Provide the [x, y] coordinate of the cell's center where the given text is located.  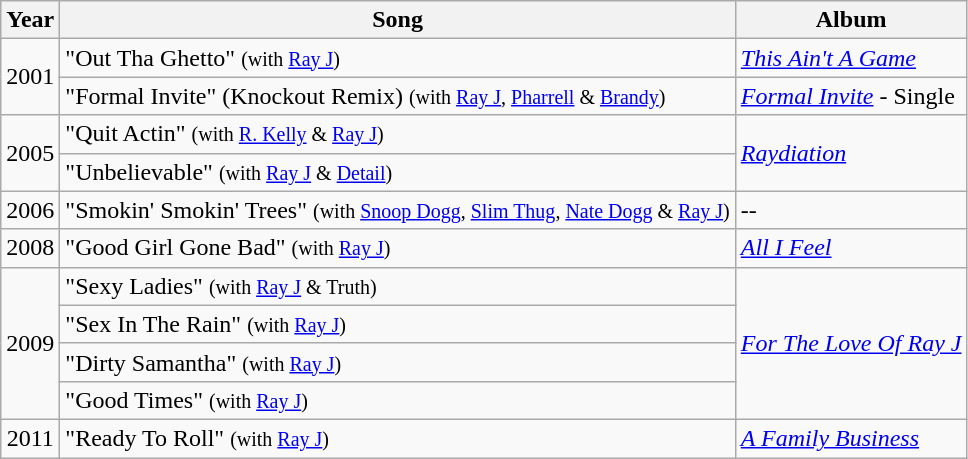
2006 [30, 210]
Formal Invite - Single [851, 96]
2005 [30, 153]
A Family Business [851, 438]
"Out Tha Ghetto" (with Ray J) [398, 58]
"Formal Invite" (Knockout Remix) (with Ray J, Pharrell & Brandy) [398, 96]
Song [398, 20]
"Good Times" (with Ray J) [398, 400]
Album [851, 20]
2011 [30, 438]
-- [851, 210]
2009 [30, 343]
Year [30, 20]
2008 [30, 248]
All I Feel [851, 248]
"Quit Actin" (with R. Kelly & Ray J) [398, 134]
"Unbelievable" (with Ray J & Detail) [398, 172]
"Sexy Ladies" (with Ray J & Truth) [398, 286]
Raydiation [851, 153]
This Ain't A Game [851, 58]
"Good Girl Gone Bad" (with Ray J) [398, 248]
"Ready To Roll" (with Ray J) [398, 438]
"Sex In The Rain" (with Ray J) [398, 324]
For The Love Of Ray J [851, 343]
"Smokin' Smokin' Trees" (with Snoop Dogg, Slim Thug, Nate Dogg & Ray J) [398, 210]
"Dirty Samantha" (with Ray J) [398, 362]
2001 [30, 77]
